Output the [x, y] coordinate of the center of the cell containing the given text.  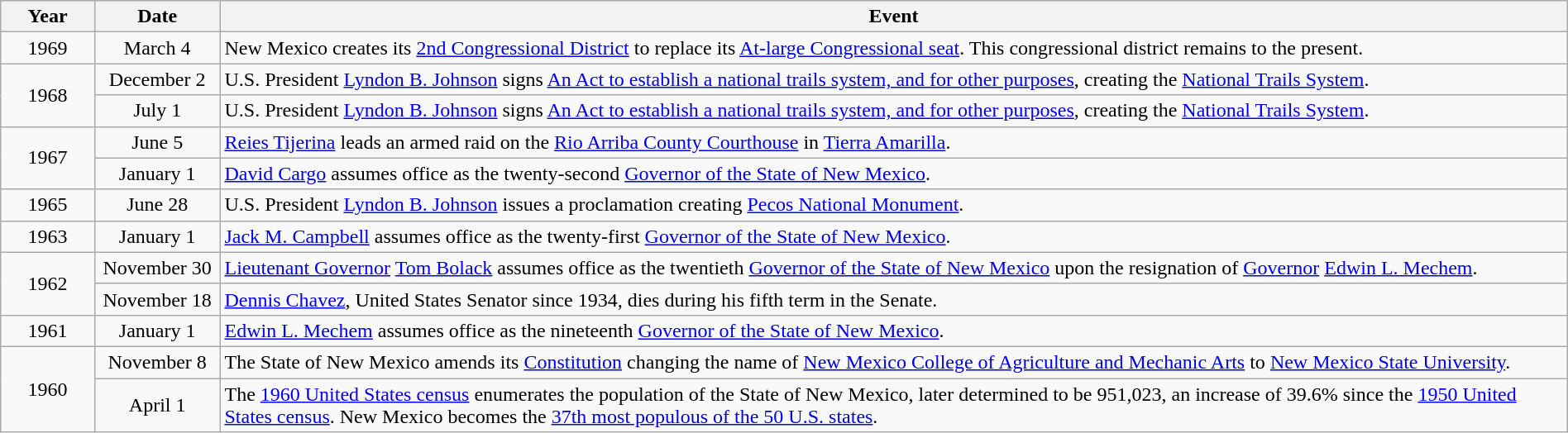
Event [893, 17]
Reies Tijerina leads an armed raid on the Rio Arriba County Courthouse in Tierra Amarilla. [893, 142]
Dennis Chavez, United States Senator since 1934, dies during his fifth term in the Senate. [893, 299]
1969 [48, 48]
December 2 [157, 79]
April 1 [157, 405]
November 8 [157, 362]
Edwin L. Mechem assumes office as the nineteenth Governor of the State of New Mexico. [893, 331]
March 4 [157, 48]
1967 [48, 158]
Year [48, 17]
David Cargo assumes office as the twenty-second Governor of the State of New Mexico. [893, 174]
1962 [48, 283]
1960 [48, 388]
Date [157, 17]
Jack M. Campbell assumes office as the twenty-first Governor of the State of New Mexico. [893, 236]
Lieutenant Governor Tom Bolack assumes office as the twentieth Governor of the State of New Mexico upon the resignation of Governor Edwin L. Mechem. [893, 268]
1965 [48, 205]
November 30 [157, 268]
November 18 [157, 299]
1968 [48, 95]
June 28 [157, 205]
1963 [48, 236]
July 1 [157, 111]
U.S. President Lyndon B. Johnson issues a proclamation creating Pecos National Monument. [893, 205]
New Mexico creates its 2nd Congressional District to replace its At-large Congressional seat. This congressional district remains to the present. [893, 48]
1961 [48, 331]
June 5 [157, 142]
